Identify which cell holds the provided text, then report its (x, y) central coordinate. 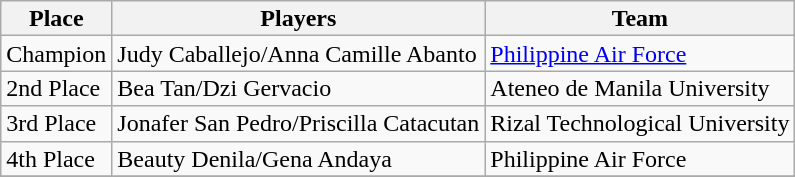
Beauty Denila/Gena Andaya (298, 158)
Ateneo de Manila University (640, 88)
Rizal Technological University (640, 124)
2nd Place (56, 88)
Players (298, 18)
3rd Place (56, 124)
4th Place (56, 158)
Place (56, 18)
Judy Caballejo/Anna Camille Abanto (298, 54)
Jonafer San Pedro/Priscilla Catacutan (298, 124)
Team (640, 18)
Champion (56, 54)
Bea Tan/Dzi Gervacio (298, 88)
